Return the [x, y] coordinate for the center point of the cell that contains the specified text.  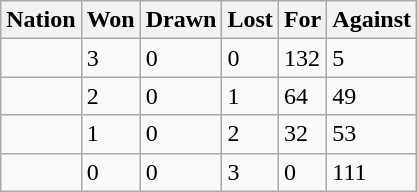
Drawn [181, 20]
49 [372, 96]
132 [302, 58]
32 [302, 134]
5 [372, 58]
Won [110, 20]
For [302, 20]
111 [372, 172]
64 [302, 96]
Against [372, 20]
53 [372, 134]
Nation [41, 20]
Lost [250, 20]
